Identify which cell holds the provided text, then report its [x, y] central coordinate. 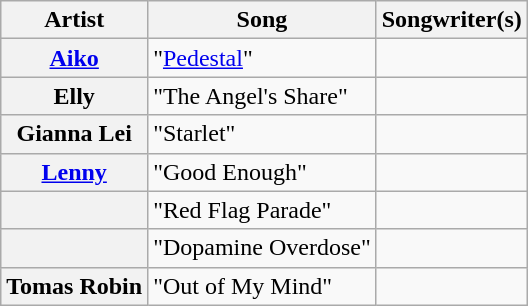
Songwriter(s) [452, 20]
"Starlet" [262, 134]
Elly [74, 96]
"Out of My Mind" [262, 286]
"Good Enough" [262, 172]
Lenny [74, 172]
Artist [74, 20]
Gianna Lei [74, 134]
"The Angel's Share" [262, 96]
Aiko [74, 58]
Tomas Robin [74, 286]
"Dopamine Overdose" [262, 248]
"Red Flag Parade" [262, 210]
"Pedestal" [262, 58]
Song [262, 20]
